Pinpoint the cell where the given text exists, returning its (X, Y) midpoint coordinate. 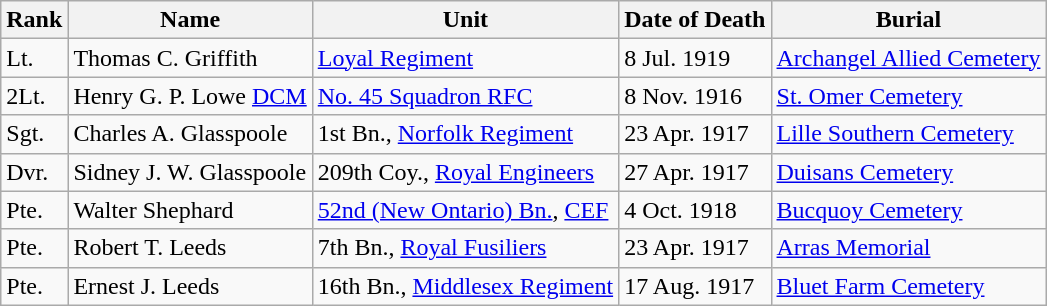
Charles A. Glasspoole (190, 134)
Walter Shephard (190, 210)
Robert T. Leeds (190, 248)
27 Apr. 1917 (695, 172)
Rank (34, 20)
Thomas C. Griffith (190, 58)
St. Omer Cemetery (908, 96)
2Lt. (34, 96)
Bluet Farm Cemetery (908, 286)
16th Bn., Middlesex Regiment (465, 286)
Loyal Regiment (465, 58)
4 Oct. 1918 (695, 210)
Date of Death (695, 20)
8 Nov. 1916 (695, 96)
Sgt. (34, 134)
Lille Southern Cemetery (908, 134)
Bucquoy Cemetery (908, 210)
8 Jul. 1919 (695, 58)
Unit (465, 20)
Lt. (34, 58)
Arras Memorial (908, 248)
1st Bn., Norfolk Regiment (465, 134)
Burial (908, 20)
Name (190, 20)
17 Aug. 1917 (695, 286)
No. 45 Squadron RFC (465, 96)
Duisans Cemetery (908, 172)
Ernest J. Leeds (190, 286)
52nd (New Ontario) Bn., CEF (465, 210)
7th Bn., Royal Fusiliers (465, 248)
Henry G. P. Lowe DCM (190, 96)
Archangel Allied Cemetery (908, 58)
Sidney J. W. Glasspoole (190, 172)
209th Coy., Royal Engineers (465, 172)
Dvr. (34, 172)
